From the cell containing the given text, extract its center point as (x, y) coordinate. 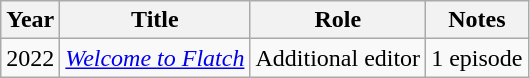
2022 (30, 58)
Welcome to Flatch (155, 58)
Additional editor (338, 58)
Role (338, 20)
Year (30, 20)
1 episode (477, 58)
Notes (477, 20)
Title (155, 20)
